Scan for the cell matching the given text and deliver its (x, y) coordinate at center. 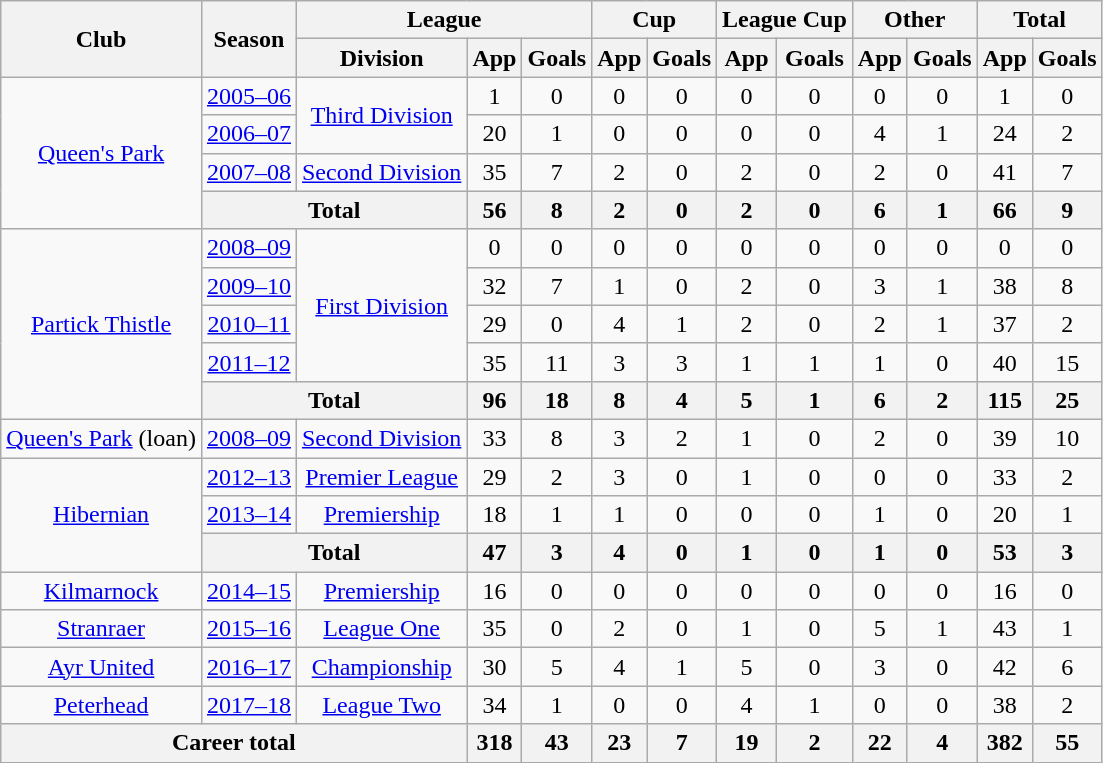
15 (1067, 362)
318 (494, 743)
2011–12 (248, 362)
55 (1067, 743)
2013–14 (248, 515)
24 (1004, 134)
32 (494, 286)
34 (494, 705)
41 (1004, 172)
25 (1067, 400)
66 (1004, 210)
19 (747, 743)
Peterhead (102, 705)
10 (1067, 438)
2017–18 (248, 705)
40 (1004, 362)
96 (494, 400)
Division (381, 58)
Season (248, 39)
115 (1004, 400)
2014–15 (248, 591)
2006–07 (248, 134)
Partick Thistle (102, 324)
2009–10 (248, 286)
League (444, 20)
30 (494, 667)
League Two (381, 705)
Queen's Park (102, 153)
Championship (381, 667)
39 (1004, 438)
Cup (654, 20)
Stranraer (102, 629)
23 (620, 743)
382 (1004, 743)
First Division (381, 305)
League One (381, 629)
2005–06 (248, 96)
Third Division (381, 115)
2007–08 (248, 172)
37 (1004, 324)
Other (914, 20)
Ayr United (102, 667)
2010–11 (248, 324)
47 (494, 553)
22 (880, 743)
53 (1004, 553)
2016–17 (248, 667)
Club (102, 39)
Hibernian (102, 515)
Career total (234, 743)
42 (1004, 667)
11 (557, 362)
2015–16 (248, 629)
9 (1067, 210)
League Cup (785, 20)
Queen's Park (loan) (102, 438)
56 (494, 210)
Premier League (381, 477)
2012–13 (248, 477)
Kilmarnock (102, 591)
